Scan for the cell matching the given text and deliver its (X, Y) coordinate at center. 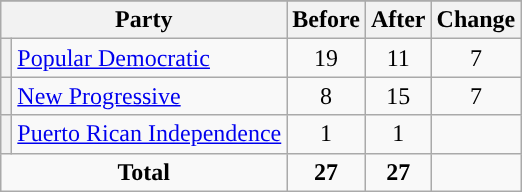
11 (398, 58)
After (398, 20)
New Progressive (150, 96)
8 (326, 96)
19 (326, 58)
Change (476, 20)
Popular Democratic (150, 58)
Puerto Rican Independence (150, 134)
Party (144, 20)
Total (144, 172)
Before (326, 20)
15 (398, 96)
